Scan for the cell matching the given text and deliver its [x, y] coordinate at center. 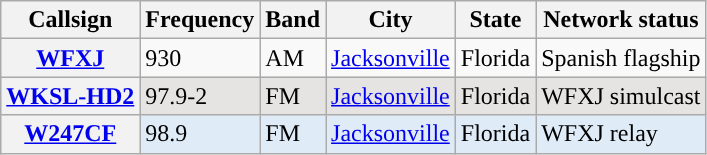
WFXJ simulcast [621, 96]
930 [200, 58]
WFXJ [70, 58]
Callsign [70, 20]
State [495, 20]
W247CF [70, 134]
City [391, 20]
AM [293, 58]
WKSL-HD2 [70, 96]
WFXJ relay [621, 134]
98.9 [200, 134]
Network status [621, 20]
Frequency [200, 20]
Spanish flagship [621, 58]
97.9-2 [200, 96]
Band [293, 20]
